Find where the given text appears and provide that cell's center as (x, y) coordinate. 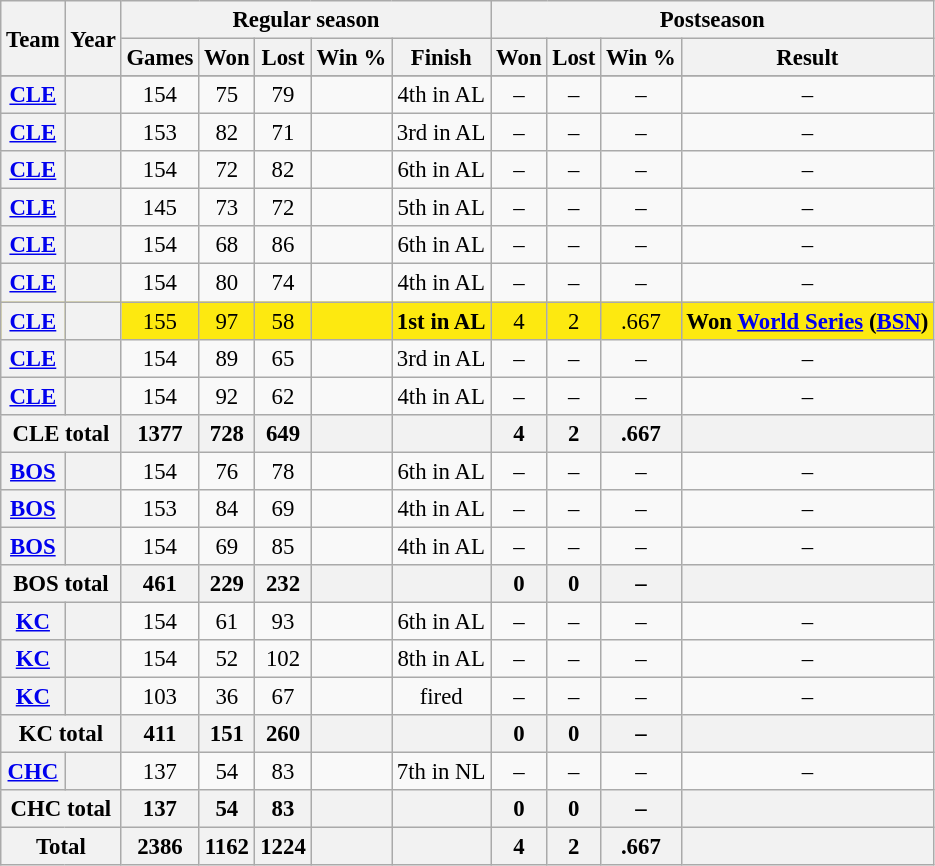
36 (227, 697)
86 (283, 245)
76 (227, 471)
85 (283, 546)
Result (808, 58)
8th in AL (442, 659)
145 (160, 208)
65 (283, 358)
2386 (160, 847)
1224 (283, 847)
Postseason (712, 20)
260 (283, 734)
68 (227, 245)
Team (33, 38)
Finish (442, 58)
151 (227, 734)
58 (283, 321)
80 (227, 283)
5th in AL (442, 208)
155 (160, 321)
67 (283, 697)
Total (61, 847)
97 (227, 321)
Won World Series (BSN) (808, 321)
7th in NL (442, 772)
62 (283, 396)
fired (442, 697)
93 (283, 621)
1377 (160, 433)
649 (283, 433)
78 (283, 471)
1st in AL (442, 321)
BOS total (61, 584)
102 (283, 659)
728 (227, 433)
103 (160, 697)
73 (227, 208)
74 (283, 283)
Year (93, 38)
461 (160, 584)
92 (227, 396)
411 (160, 734)
75 (227, 95)
61 (227, 621)
52 (227, 659)
1162 (227, 847)
KC total (61, 734)
79 (283, 95)
232 (283, 584)
Regular season (306, 20)
CLE total (61, 433)
84 (227, 509)
Games (160, 58)
229 (227, 584)
89 (227, 358)
CHC (33, 772)
CHC total (61, 809)
71 (283, 133)
